Provide the [X, Y] coordinate of the cell's center where the given text is located.  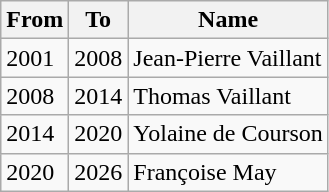
Yolaine de Courson [228, 134]
From [35, 20]
2001 [35, 58]
Jean-Pierre Vaillant [228, 58]
To [98, 20]
Françoise May [228, 172]
2026 [98, 172]
Thomas Vaillant [228, 96]
Name [228, 20]
